Return [x, y] of the center of cell containing provided text 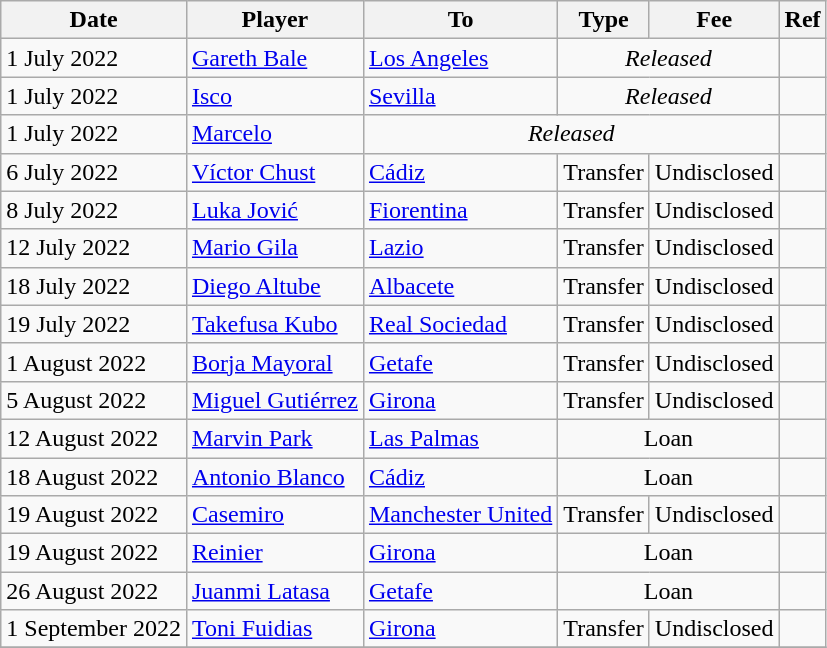
Type [604, 20]
1 August 2022 [94, 362]
Toni Fuidias [274, 629]
Sevilla [460, 96]
Fiorentina [460, 210]
18 July 2022 [94, 286]
Los Angeles [460, 58]
Miguel Gutiérrez [274, 400]
Juanmi Latasa [274, 591]
To [460, 20]
Takefusa Kubo [274, 324]
Antonio Blanco [274, 477]
Marcelo [274, 134]
Player [274, 20]
1 September 2022 [94, 629]
Fee [714, 20]
Diego Altube [274, 286]
Lazio [460, 248]
12 July 2022 [94, 248]
5 August 2022 [94, 400]
19 July 2022 [94, 324]
Casemiro [274, 515]
Ref [802, 20]
Luka Jović [274, 210]
12 August 2022 [94, 438]
Albacete [460, 286]
Mario Gila [274, 248]
Isco [274, 96]
Reinier [274, 553]
Gareth Bale [274, 58]
Marvin Park [274, 438]
Víctor Chust [274, 172]
26 August 2022 [94, 591]
8 July 2022 [94, 210]
6 July 2022 [94, 172]
Manchester United [460, 515]
Real Sociedad [460, 324]
Las Palmas [460, 438]
18 August 2022 [94, 477]
Date [94, 20]
Borja Mayoral [274, 362]
